Provide the [X, Y] coordinate of the cell's center where the given text is located.  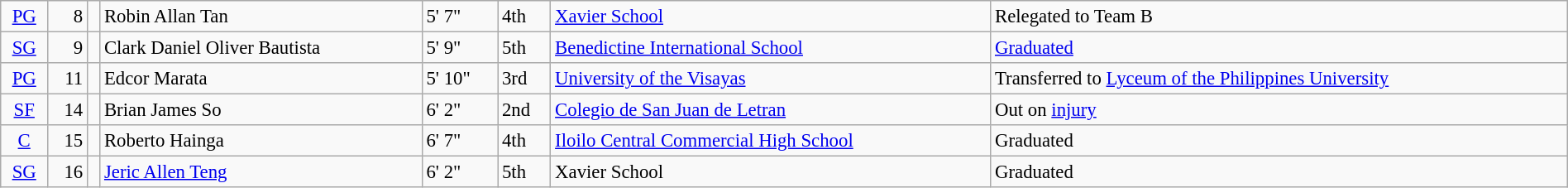
Roberto Hainga [261, 141]
5' 7" [460, 17]
Relegated to Team B [1279, 17]
11 [68, 79]
Benedictine International School [771, 48]
Transferred to Lyceum of the Philippines University [1279, 79]
8 [68, 17]
Edcor Marata [261, 79]
Colegio de San Juan de Letran [771, 110]
5' 9" [460, 48]
Iloilo Central Commercial High School [771, 141]
Robin Allan Tan [261, 17]
9 [68, 48]
3rd [524, 79]
6' 7" [460, 141]
Out on injury [1279, 110]
Clark Daniel Oliver Bautista [261, 48]
15 [68, 141]
C [25, 141]
University of the Visayas [771, 79]
SF [25, 110]
16 [68, 172]
Brian James So [261, 110]
2nd [524, 110]
Jeric Allen Teng [261, 172]
5' 10" [460, 79]
14 [68, 110]
